Pinpoint the cell where the given text exists, returning its [X, Y] midpoint coordinate. 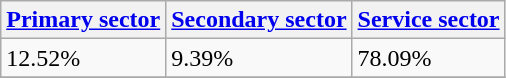
9.39% [259, 58]
78.09% [428, 58]
12.52% [84, 58]
Secondary sector [259, 20]
Service sector [428, 20]
Primary sector [84, 20]
